Extract the (X, Y) coordinate from the center of the cell holding the provided text.  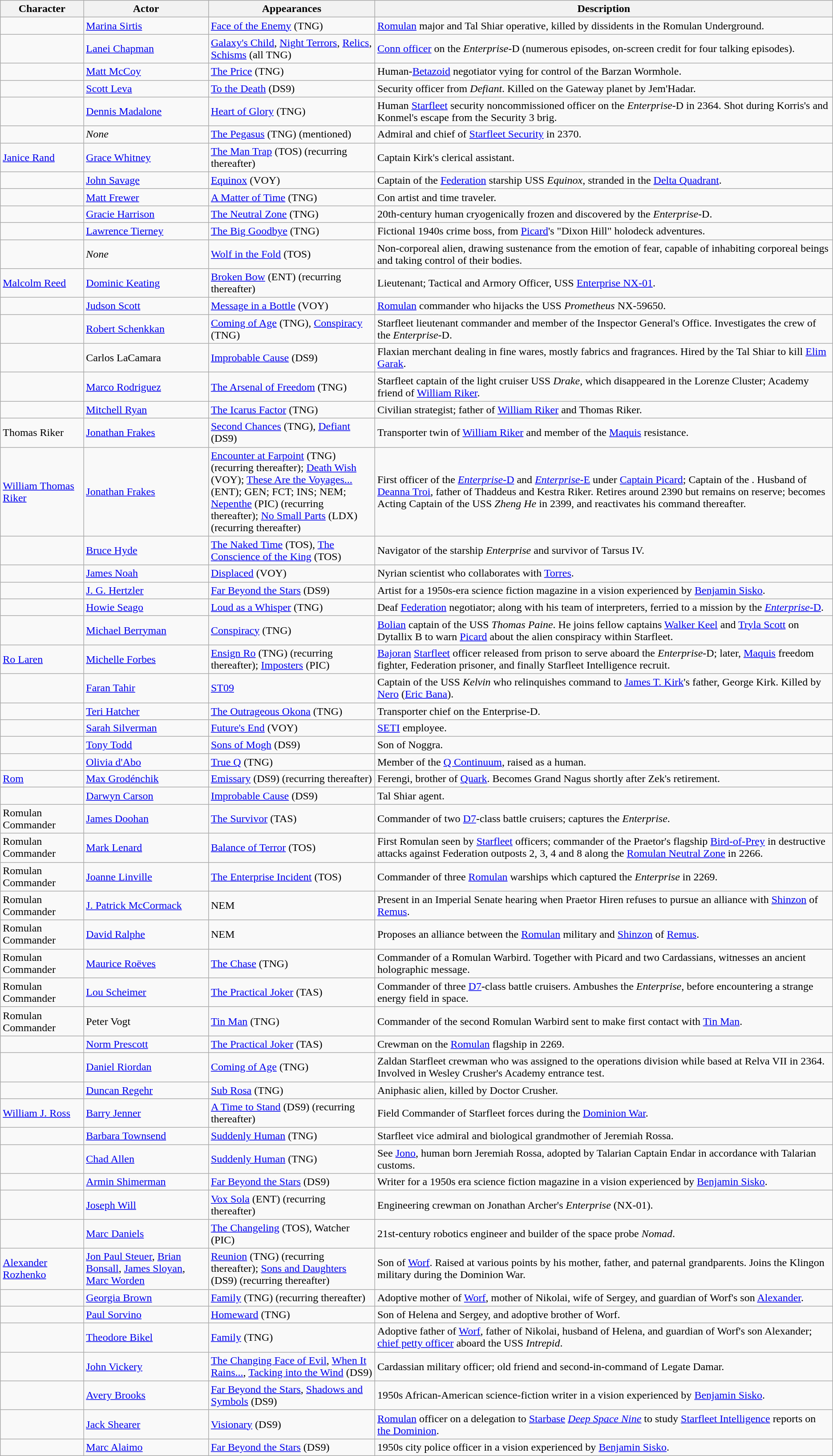
Carlos LaCamara (146, 358)
The Outrageous Okona (TNG) (291, 711)
Commander of two D7-class battle cruisers; captures the Enterprise. (603, 819)
Matt Frewer (146, 197)
Paul Sorvino (146, 1315)
Conn officer on the Enterprise-D (numerous episodes, on-screen credit for four talking episodes). (603, 49)
Michelle Forbes (146, 659)
Marc Daniels (146, 1234)
Maurice Roëves (146, 964)
James Noah (146, 573)
SETI employee. (603, 728)
Ferengi, brother of Quark. Becomes Grand Nagus shortly after Zek's retirement. (603, 779)
Field Commander of Starfleet forces during the Dominion War. (603, 1113)
Visionary (DS9) (291, 1424)
Aniphasic alien, killed by Doctor Crusher. (603, 1090)
Romulan officer on a delegation to Starbase Deep Space Nine to study Starfleet Intelligence reports on the Dominion. (603, 1424)
20th-century human cryogenically frozen and discovered by the Enterprise-D. (603, 214)
Grace Whitney (146, 157)
The Neutral Zone (TNG) (291, 214)
Crewman on the Romulan flagship in 2269. (603, 1044)
Transporter chief on the Enterprise-D. (603, 711)
Galaxy's Child, Night Terrors, Relics, Schisms (all TNG) (291, 49)
William J. Ross (42, 1113)
Artist for a 1950s-era science fiction magazine in a vision experienced by Benjamin Sisko. (603, 590)
Lieutenant; Tactical and Armory Officer, USS Enterprise NX-01. (603, 283)
Janice Rand (42, 157)
Conspiracy (TNG) (291, 630)
Matt McCoy (146, 72)
1950s African-American science-fiction writer in a vision experienced by Benjamin Sisko. (603, 1395)
Deaf Federation negotiator; along with his team of interpreters, ferried to a mission by the Enterprise-D. (603, 607)
Homeward (TNG) (291, 1315)
To the Death (DS9) (291, 89)
Mark Lenard (146, 848)
Wolf in the Fold (TOS) (291, 254)
Transporter twin of William Riker and member of the Maquis resistance. (603, 432)
Reunion (TNG) (recurring thereafter); Sons and Daughters (DS9) (recurring thereafter) (291, 1269)
Description (603, 9)
Georgia Brown (146, 1298)
Romulan major and Tal Shiar operative, killed by dissidents in the Romulan Underground. (603, 26)
A Matter of Time (TNG) (291, 197)
Loud as a Whisper (TNG) (291, 607)
Tin Man (TNG) (291, 1021)
The Enterprise Incident (TOS) (291, 876)
Proposes an alliance between the Romulan military and Shinzon of Remus. (603, 934)
The Survivor (TAS) (291, 819)
J. G. Hertzler (146, 590)
Navigator of the starship Enterprise and survivor of Tarsus IV. (603, 551)
Jack Shearer (146, 1424)
Security officer from Defiant. Killed on the Gateway planet by Jem'Hadar. (603, 89)
Daniel Riordan (146, 1067)
Starfleet captain of the light cruiser USS Drake, which disappeared in the Lorenze Cluster; Academy friend of William Riker. (603, 387)
Actor (146, 9)
Con artist and time traveler. (603, 197)
Armin Shimerman (146, 1182)
Jon Paul Steuer, Brian Bonsall, James Sloyan, Marc Worden (146, 1269)
The Changing Face of Evil, When It Rains..., Tacking into the Wind (DS9) (291, 1367)
Lanei Chapman (146, 49)
Mitchell Ryan (146, 410)
Scott Leva (146, 89)
John Vickery (146, 1367)
Rom (42, 779)
Marco Rodriguez (146, 387)
Tony Todd (146, 745)
Nyrian scientist who collaborates with Torres. (603, 573)
Captain Kirk's clerical assistant. (603, 157)
Equinox (VOY) (291, 180)
Dominic Keating (146, 283)
Adoptive father of Worf, father of Nikolai, husband of Helena, and guardian of Worf's son Alexander; chief petty officer aboard the USS Intrepid. (603, 1337)
A Time to Stand (DS9) (recurring thereafter) (291, 1113)
Commander of a Romulan Warbird. Together with Picard and two Cardassians, witnesses an ancient holographic message. (603, 964)
Barbara Townsend (146, 1136)
The Arsenal of Freedom (TNG) (291, 387)
Displaced (VOY) (291, 573)
Michael Berryman (146, 630)
True Q (TNG) (291, 762)
Ensign Ro (TNG) (recurring thereafter); Imposters (PIC) (291, 659)
Sarah Silverman (146, 728)
Starfleet vice admiral and biological grandmother of Jeremiah Rossa. (603, 1136)
Commander of three D7-class battle cruisers. Ambushes the Enterprise, before encountering a strange energy field in space. (603, 992)
Judson Scott (146, 306)
Commander of three Romulan warships which captured the Enterprise in 2269. (603, 876)
Captain of the Federation starship USS Equinox, stranded in the Delta Quadrant. (603, 180)
Avery Brooks (146, 1395)
Sub Rosa (TNG) (291, 1090)
Human Starfleet security noncommissioned officer on the Enterprise-D in 2364. Shot during Korris's and Konmel's escape from the Security 3 brig. (603, 111)
Starfleet lieutenant commander and member of the Inspector General's Office. Investigates the crew of the Enterprise-D. (603, 329)
William Thomas Riker (42, 492)
Appearances (291, 9)
Sons of Mogh (DS9) (291, 745)
Coming of Age (TNG) (291, 1067)
Teri Hatcher (146, 711)
Duncan Regehr (146, 1090)
Darwyn Carson (146, 796)
Thomas Riker (42, 432)
The Changeling (TOS), Watcher (PIC) (291, 1234)
Dennis Madalone (146, 111)
Marc Alaimo (146, 1447)
Norm Prescott (146, 1044)
Admiral and chief of Starfleet Security in 2370. (603, 134)
ST09 (291, 688)
Non-corporeal alien, drawing sustenance from the emotion of fear, capable of inhabiting corporeal beings and taking control of their bodies. (603, 254)
Flaxian merchant dealing in fine wares, mostly fabrics and fragrances. Hired by the Tal Shiar to kill Elim Garak. (603, 358)
Son of Helena and Sergey, and adoptive brother of Worf. (603, 1315)
Alexander Rozhenko (42, 1269)
Emissary (DS9) (recurring thereafter) (291, 779)
Son of Worf. Raised at various points by his mother, father, and paternal grandparents. Joins the Klingon military during the Dominion War. (603, 1269)
The Price (TNG) (291, 72)
Vox Sola (ENT) (recurring thereafter) (291, 1205)
The Icarus Factor (TNG) (291, 410)
Marina Sirtis (146, 26)
Civilian strategist; father of William Riker and Thomas Riker. (603, 410)
Barry Jenner (146, 1113)
Gracie Harrison (146, 214)
Broken Bow (ENT) (recurring thereafter) (291, 283)
Present in an Imperial Senate hearing when Praetor Hiren refuses to pursue an alliance with Shinzon of Remus. (603, 906)
Theodore Bikel (146, 1337)
Romulan commander who hijacks the USS Prometheus NX-59650. (603, 306)
Heart of Glory (TNG) (291, 111)
Robert Schenkkan (146, 329)
Far Beyond the Stars, Shadows and Symbols (DS9) (291, 1395)
Faran Tahir (146, 688)
Coming of Age (TNG), Conspiracy (TNG) (291, 329)
Engineering crewman on Jonathan Archer's Enterprise (NX-01). (603, 1205)
Lawrence Tierney (146, 231)
Member of the Q Continuum, raised as a human. (603, 762)
Commander of the second Romulan Warbird sent to make first contact with Tin Man. (603, 1021)
Peter Vogt (146, 1021)
Future's End (VOY) (291, 728)
Bruce Hyde (146, 551)
Captain of the USS Kelvin who relinquishes command to James T. Kirk's father, George Kirk. Killed by Nero (Eric Bana). (603, 688)
James Doohan (146, 819)
Face of the Enemy (TNG) (291, 26)
Max Grodénchik (146, 779)
Olivia d'Abo (146, 762)
The Man Trap (TOS) (recurring thereafter) (291, 157)
Balance of Terror (TOS) (291, 848)
Human-Betazoid negotiator vying for control of the Barzan Wormhole. (603, 72)
Family (TNG) (recurring thereafter) (291, 1298)
Adoptive mother of Worf, mother of Nikolai, wife of Sergey, and guardian of Worf's son Alexander. (603, 1298)
Cardassian military officer; old friend and second-in-command of Legate Damar. (603, 1367)
Character (42, 9)
Son of Noggra. (603, 745)
21st-century robotics engineer and builder of the space probe Nomad. (603, 1234)
The Chase (TNG) (291, 964)
The Naked Time (TOS), The Conscience of the King (TOS) (291, 551)
Fictional 1940s crime boss, from Picard's "Dixon Hill" holodeck adventures. (603, 231)
The Pegasus (TNG) (mentioned) (291, 134)
1950s city police officer in a vision experienced by Benjamin Sisko. (603, 1447)
John Savage (146, 180)
David Ralphe (146, 934)
J. Patrick McCormack (146, 906)
Malcolm Reed (42, 283)
Message in a Bottle (VOY) (291, 306)
Ro Laren (42, 659)
Lou Scheimer (146, 992)
Second Chances (TNG), Defiant (DS9) (291, 432)
Howie Seago (146, 607)
Joanne Linville (146, 876)
The Big Goodbye (TNG) (291, 231)
Chad Allen (146, 1159)
Writer for a 1950s era science fiction magazine in a vision experienced by Benjamin Sisko. (603, 1182)
Joseph Will (146, 1205)
See Jono, human born Jeremiah Rossa, adopted by Talarian Captain Endar in accordance with Talarian customs. (603, 1159)
Family (TNG) (291, 1337)
Tal Shiar agent. (603, 796)
